Pinpoint the cell where the given text exists, returning its [x, y] midpoint coordinate. 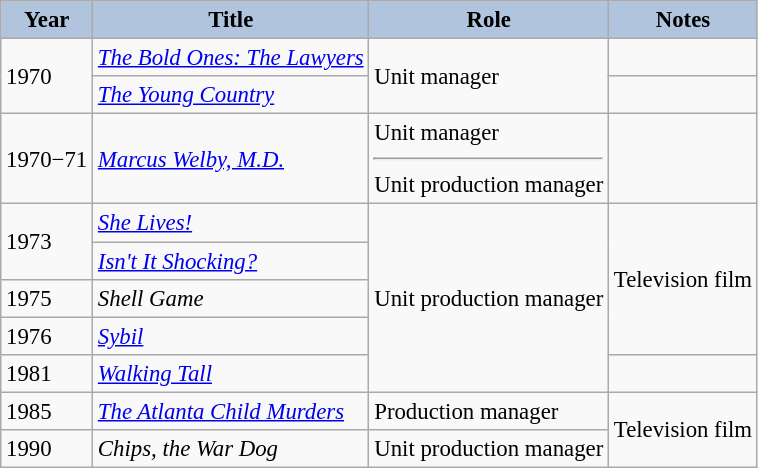
Role [489, 20]
1973 [47, 242]
The Young Country [231, 95]
Notes [684, 20]
Chips, the War Dog [231, 449]
Unit manager [489, 76]
Shell Game [231, 298]
The Atlanta Child Murders [231, 411]
The Bold Ones: The Lawyers [231, 58]
1975 [47, 298]
1970−71 [47, 159]
She Lives! [231, 223]
Isn't It Shocking? [231, 261]
1970 [47, 76]
Production manager [489, 411]
Sybil [231, 336]
1976 [47, 336]
Title [231, 20]
Year [47, 20]
1981 [47, 373]
Walking Tall [231, 373]
Unit managerUnit production manager [489, 159]
1990 [47, 449]
Marcus Welby, M.D. [231, 159]
1985 [47, 411]
